Return the (X, Y) coordinate for the center point of the cell that contains the specified text.  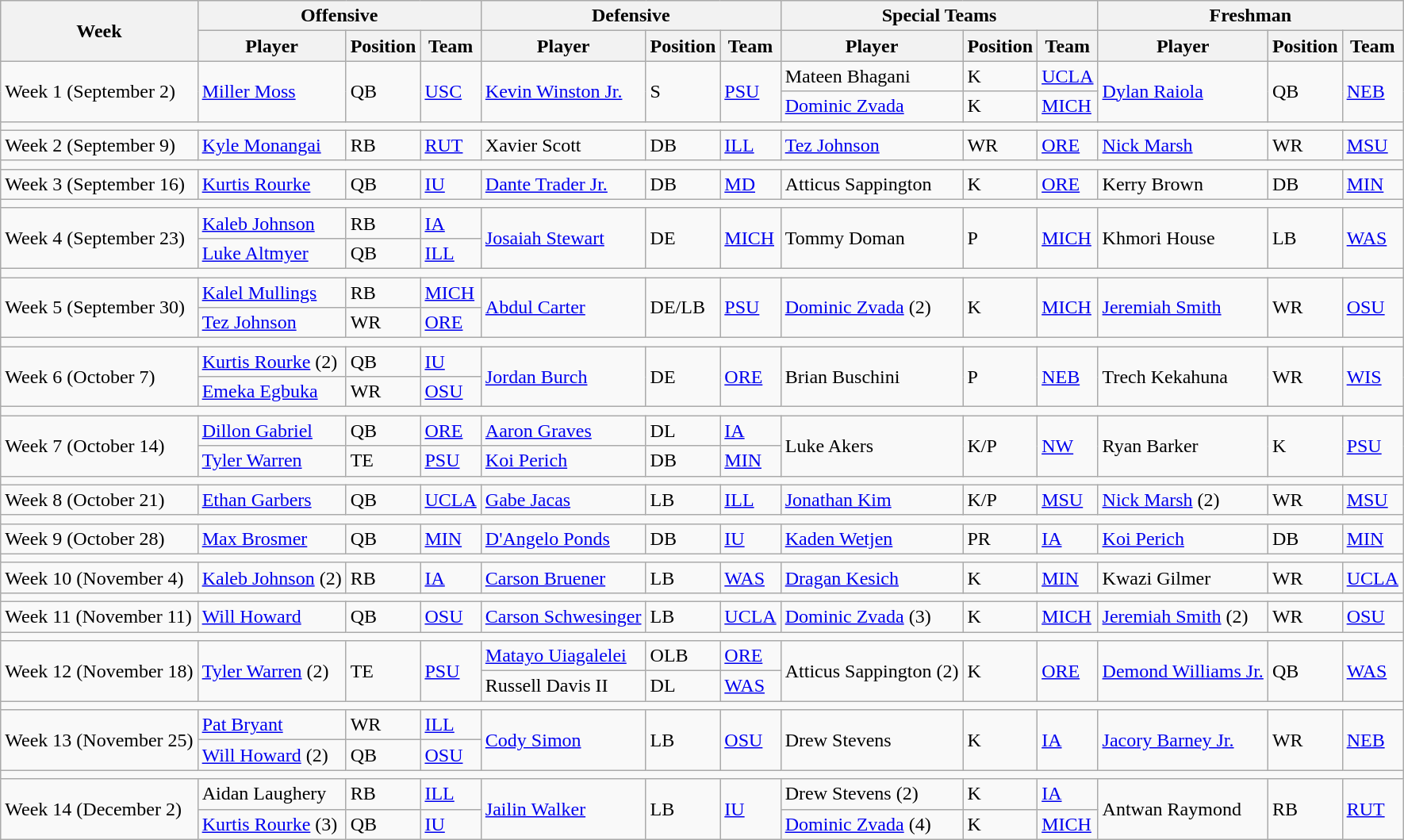
Week 13 (November 25) (99, 740)
D'Angelo Ponds (563, 539)
Atticus Sappington (872, 184)
Kaleb Johnson (271, 223)
Kerry Brown (1183, 184)
Luke Akers (872, 446)
Jacory Barney Jr. (1183, 740)
Week 12 (November 18) (99, 671)
Jeremiah Smith (1183, 308)
Week 10 (November 4) (99, 577)
Aaron Graves (563, 431)
Will Howard (2) (271, 755)
Dominic Zvada (2) (872, 308)
Miller Moss (271, 91)
Max Brosmer (271, 539)
Cody Simon (563, 740)
Xavier Scott (563, 145)
MD (750, 184)
Ethan Garbers (271, 500)
Carson Schwesinger (563, 616)
Jailin Walker (563, 809)
Dominic Zvada (872, 106)
Week 7 (October 14) (99, 446)
Demond Williams Jr. (1183, 671)
PR (1000, 539)
Drew Stevens (872, 740)
Special Teams (939, 16)
Kalel Mullings (271, 293)
Ryan Barker (1183, 446)
Dylan Raiola (1183, 91)
Week 3 (September 16) (99, 184)
Offensive (339, 16)
Gabe Jacas (563, 500)
Dominic Zvada (4) (872, 824)
Tyler Warren (2) (271, 671)
USC (451, 91)
Nick Marsh (1183, 145)
Drew Stevens (2) (872, 794)
Khmori House (1183, 238)
Kwazi Gilmer (1183, 577)
Nick Marsh (2) (1183, 500)
NW (1068, 446)
Kevin Winston Jr. (563, 91)
Kurtis Rourke (271, 184)
Kurtis Rourke (3) (271, 824)
Antwan Raymond (1183, 809)
Mateen Bhagani (872, 76)
Matayo Uiagalelei (563, 656)
Atticus Sappington (2) (872, 671)
Kyle Monangai (271, 145)
Carson Bruener (563, 577)
Jonathan Kim (872, 500)
Luke Altmyer (271, 253)
Kaleb Johnson (2) (271, 577)
Week 8 (October 21) (99, 500)
Josaiah Stewart (563, 238)
Dominic Zvada (3) (872, 616)
Tommy Doman (872, 238)
Week 1 (September 2) (99, 91)
Week 4 (September 23) (99, 238)
Freshman (1250, 16)
Abdul Carter (563, 308)
Week 5 (September 30) (99, 308)
Dillon Gabriel (271, 431)
Jeremiah Smith (2) (1183, 616)
Dante Trader Jr. (563, 184)
Will Howard (271, 616)
Week 9 (October 28) (99, 539)
Defensive (631, 16)
Pat Bryant (271, 725)
Brian Buschini (872, 377)
Emeka Egbuka (271, 392)
OLB (683, 656)
Week 14 (December 2) (99, 809)
Week 6 (October 7) (99, 377)
Dragan Kesich (872, 577)
Russell Davis II (563, 686)
Week (99, 31)
DE/LB (683, 308)
WIS (1372, 377)
Trech Kekahuna (1183, 377)
Kaden Wetjen (872, 539)
Kurtis Rourke (2) (271, 362)
Aidan Laughery (271, 794)
S (683, 91)
Week 2 (September 9) (99, 145)
Tyler Warren (271, 461)
Jordan Burch (563, 377)
Week 11 (November 11) (99, 616)
